Find where the given text appears and provide that cell's center as [X, Y] coordinate. 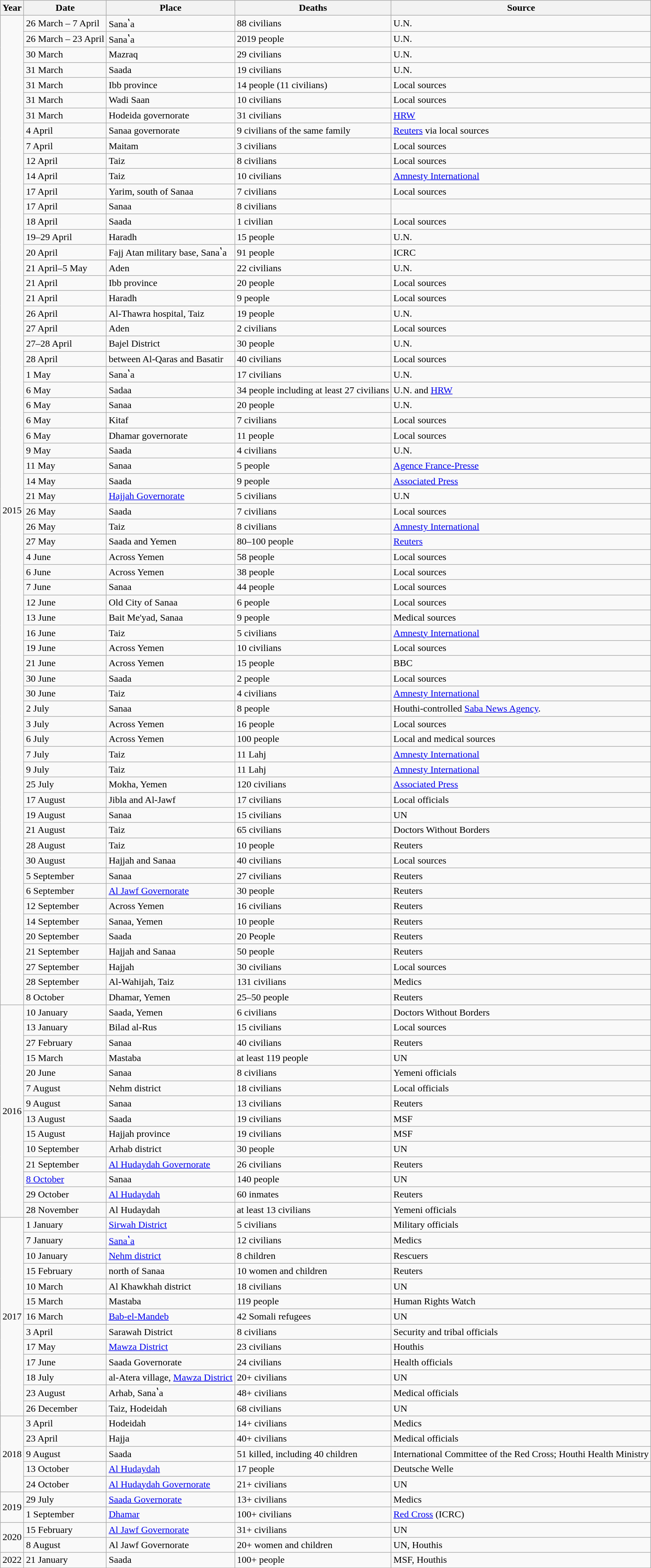
27 April [65, 329]
10 women and children [313, 1271]
31 civilians [313, 115]
1 civilian [313, 222]
Hajjah [171, 967]
80–100 people [313, 542]
12 April [65, 161]
9 May [65, 451]
7 January [65, 1241]
30 civilians [313, 967]
21+ civilians [313, 1484]
Medical sources [521, 617]
25–50 people [313, 997]
Bait Me'yad, Sanaa [171, 617]
HRW [521, 115]
38 people [313, 572]
Agence France-Presse [521, 466]
2020 [12, 1537]
58 people [313, 557]
65 civilians [313, 830]
40+ civilians [313, 1439]
3 civilians [313, 146]
60 inmates [313, 1195]
Jibla and Al-Jawf [171, 800]
2018 [12, 1454]
20+ civilians [313, 1377]
12 June [65, 602]
al-Atera village, Mawza District [171, 1377]
Mawza District [171, 1347]
26 civilians [313, 1164]
6 civilians [313, 1012]
Rescuers [521, 1256]
19–29 April [65, 237]
Houthi-controlled Saba News Agency. [521, 709]
Red Cross (ICRC) [521, 1515]
3 July [65, 724]
Sirwah District [171, 1225]
22 civilians [313, 268]
16 civilians [313, 906]
27 May [65, 542]
7 June [65, 587]
Mokha, Yemen [171, 785]
Hajjah Governorate [171, 496]
Human Rights Watch [521, 1302]
Deaths [313, 8]
21 August [65, 830]
8 August [65, 1545]
Hajja [171, 1439]
26 March – 7 April [65, 24]
2017 [12, 1317]
23 August [65, 1393]
91 people [313, 252]
20+ women and children [313, 1545]
Deutsche Welle [521, 1469]
UN, Houthis [521, 1545]
14 people (11 civilians) [313, 85]
21 April–5 May [65, 268]
Houthis [521, 1347]
1 May [65, 375]
100 people [313, 739]
north of Sanaa [171, 1271]
Maitam [171, 146]
2015 [12, 510]
Mazraq [171, 55]
4 June [65, 557]
18 April [65, 222]
1 September [65, 1515]
17 people [313, 1469]
140 people [313, 1179]
between Al-Qaras and Basatir [171, 359]
120 civilians [313, 785]
14 April [65, 176]
Taiz, Hodeidah [171, 1408]
Year [12, 8]
International Committee of the Red Cross; Houthi Health Ministry [521, 1454]
Dhamar [171, 1515]
6 June [65, 572]
28 August [65, 845]
119 people [313, 1302]
31+ civilians [313, 1530]
13 June [65, 617]
44 people [313, 587]
16 people [313, 724]
Security and tribal officials [521, 1332]
20 People [313, 937]
7 July [65, 754]
27 civilians [313, 876]
2019 people [313, 39]
Reuters via local sources [521, 130]
14+ civilians [313, 1424]
Source [521, 8]
24 civilians [313, 1362]
Al-Thawra hospital, Taiz [171, 313]
2 July [65, 709]
100+ civilians [313, 1515]
Hodeidah [171, 1424]
16 June [65, 633]
28 September [65, 982]
27 February [65, 1043]
6 people [313, 602]
30 August [65, 860]
29 July [65, 1499]
Kitaf [171, 420]
Yarim, south of Sanaa [171, 191]
24 October [65, 1484]
13 October [65, 1469]
Bab-el-Mandeb [171, 1317]
27–28 April [65, 344]
17 May [65, 1347]
100+ people [313, 1560]
Date [65, 8]
Old City of Sanaa [171, 602]
20 June [65, 1073]
4 April [65, 130]
88 civilians [313, 24]
23 April [65, 1439]
42 Somali refugees [313, 1317]
U.N. and HRW [521, 390]
14 May [65, 481]
Military officials [521, 1225]
Place [171, 8]
27 September [65, 967]
Bajel District [171, 344]
13 civilians [313, 1103]
15 August [65, 1134]
ICRC [521, 252]
6 September [65, 891]
Local and medical sources [521, 739]
Al Khawkhah district [171, 1286]
12 September [65, 906]
17 August [65, 800]
BBC [521, 663]
25 July [65, 785]
131 civilians [313, 982]
MSF, Houthis [521, 1560]
12 civilians [313, 1241]
16 March [65, 1317]
Hajjah province [171, 1134]
19 August [65, 815]
8 people [313, 709]
21 June [65, 663]
11 people [313, 435]
9 July [65, 769]
13 January [65, 1028]
2 people [313, 678]
50 people [313, 952]
68 civilians [313, 1408]
29 October [65, 1195]
Saada, Yemen [171, 1012]
6 July [65, 739]
13+ civilians [313, 1499]
2022 [12, 1560]
2016 [12, 1111]
Sanaa governorate [171, 130]
Health officials [521, 1362]
7 April [65, 146]
21 January [65, 1560]
Sarawah District [171, 1332]
19 June [65, 648]
5 people [313, 466]
18 July [65, 1377]
8 children [313, 1256]
28 April [65, 359]
34 people including at least 27 civilians [313, 390]
19 people [313, 313]
28 November [65, 1210]
Sadaa [171, 390]
Wadi Saan [171, 100]
2 civilians [313, 329]
1 January [65, 1225]
20 April [65, 252]
Bilad al-Rus [171, 1028]
Sanaa, Yemen [171, 921]
7 August [65, 1088]
Hodeida governorate [171, 115]
10 March [65, 1286]
Saada and Yemen [171, 542]
Arhab district [171, 1149]
10 September [65, 1149]
30 March [65, 55]
13 August [65, 1118]
at least 119 people [313, 1058]
Dhamar governorate [171, 435]
29 civilians [313, 55]
51 killed, including 40 children [313, 1454]
26 April [65, 313]
Dhamar, Yemen [171, 997]
14 September [65, 921]
11 May [65, 466]
2019 [12, 1507]
26 December [65, 1408]
20 September [65, 937]
5 September [65, 876]
23 civilians [313, 1347]
48+ civilians [313, 1393]
Al-Wahijah, Taiz [171, 982]
21 May [65, 496]
U.N [521, 496]
9 civilians of the same family [313, 130]
17 June [65, 1362]
at least 13 civilians [313, 1210]
Fajj Atan military base, Sanaʽa [171, 252]
Arhab, Sanaʽa [171, 1393]
26 March – 23 April [65, 39]
